Determine the [X, Y] coordinate at the center of the cell enclosing the given text.  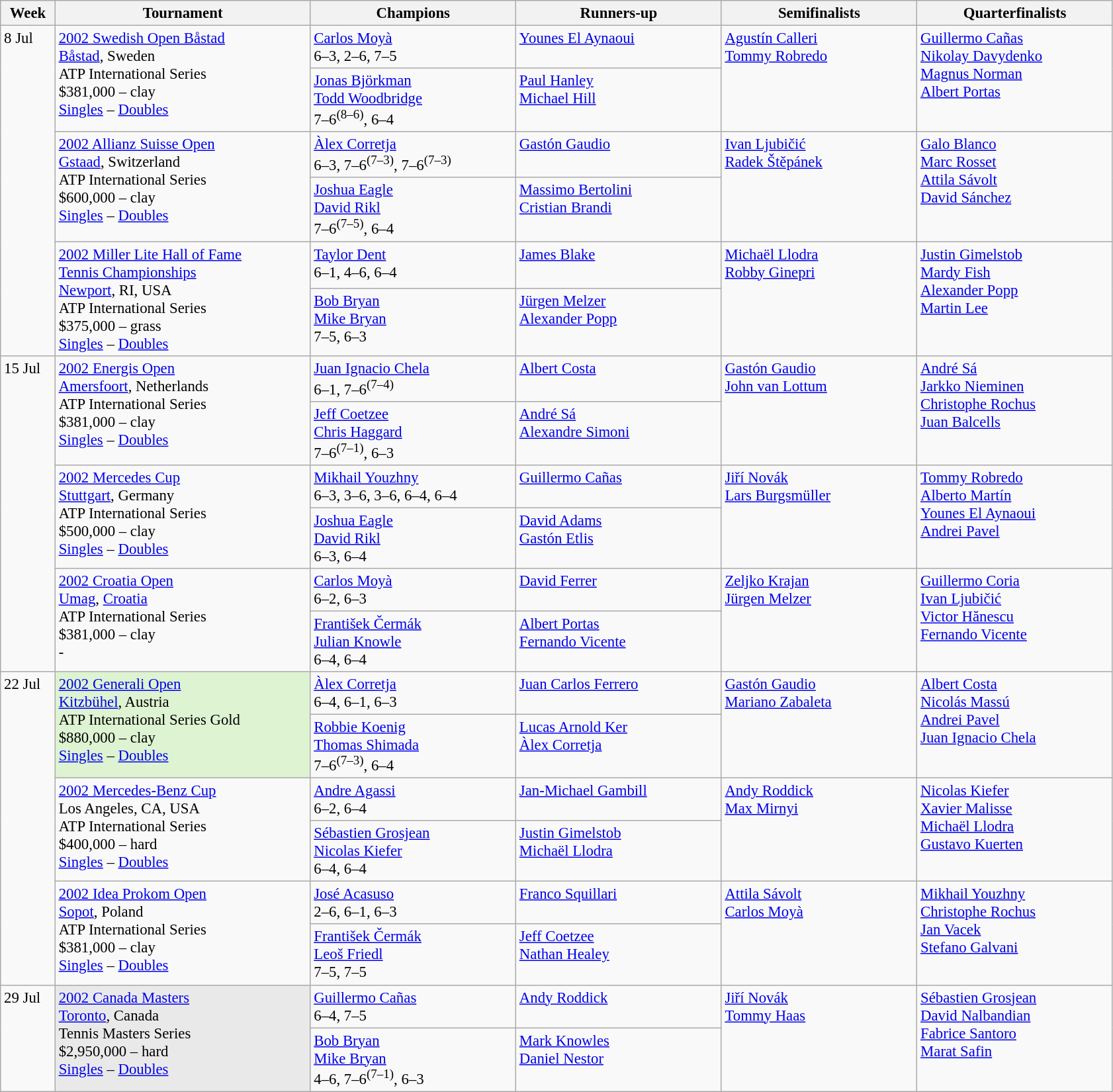
Juan Ignacio Chela 6–1, 7–6(7–4) [413, 379]
Jürgen Melzer Alexander Popp [619, 322]
2002 Generali Open Kitzbühel, AustriaATP International Series Gold$880,000 – clay Singles – Doubles [183, 725]
Zeljko Krajan Jürgen Melzer [819, 620]
Guillermo Coria Ivan Ljubičić Victor Hănescu Fernando Vicente [1015, 620]
Albert Costa Nicolás Massú Andrei Pavel Juan Ignacio Chela [1015, 725]
Massimo Bertolini Cristian Brandi [619, 209]
Justin Gimelstob Michaël Llodra [619, 851]
2002 Idea Prokom Open Sopot, PolandATP International Series$381,000 – clay Singles – Doubles [183, 933]
Michaël Llodra Robby Ginepri [819, 299]
8 Jul [28, 191]
Joshua Eagle David Rikl 7–6(7–5), 6–4 [413, 209]
Galo Blanco Marc Rosset Attila Sávolt David Sánchez [1015, 187]
Àlex Corretja 6–3, 7–6(7–3), 7–6(7–3) [413, 155]
José Acasuso 2–6, 6–1, 6–3 [413, 903]
David Ferrer [619, 590]
André Sá Alexandre Simoni [619, 433]
Andre Agassi 6–2, 6–4 [413, 799]
2002 Croatia Open Umag, CroatiaATP International Series$381,000 – clay - [183, 620]
Taylor Dent 6–1, 4–6, 6–4 [413, 265]
Jonas Björkman Todd Woodbridge 7–6(8–6), 6–4 [413, 100]
Mark Knowles Daniel Nestor [619, 1060]
Joshua Eagle David Rikl 6–3, 6–4 [413, 538]
22 Jul [28, 829]
Jiří Novák Lars Burgsmüller [819, 517]
André Sá Jarkko Nieminen Christophe Rochus Juan Balcells [1015, 410]
Semifinalists [819, 13]
Justin Gimelstob Mardy Fish Alexander Popp Martin Lee [1015, 299]
29 Jul [28, 1038]
Carlos Moyà 6–3, 2–6, 7–5 [413, 48]
Albert Costa [619, 379]
Tournament [183, 13]
Gastón Gaudio John van Lottum [819, 410]
2002 Canada Masters Toronto, CanadaTennis Masters Series$2,950,000 – hard Singles – Doubles [183, 1038]
Mikhail Youzhny Christophe Rochus Jan Vacek Stefano Galvani [1015, 933]
Week [28, 13]
2002 Mercedes Cup Stuttgart, GermanyATP International Series$500,000 – clay Singles – Doubles [183, 517]
2002 Swedish Open Båstad Båstad, SwedenATP International Series$381,000 – clay Singles – Doubles [183, 79]
Jiří Novák Tommy Haas [819, 1038]
2002 Miller Lite Hall of Fame Tennis Championships Newport, RI, USAATP International Series$375,000 – grass Singles – Doubles [183, 299]
Champions [413, 13]
Ivan Ljubičić Radek Štěpánek [819, 187]
František Čermák Julian Knowle 6–4, 6–4 [413, 641]
Guillermo Cañas [619, 487]
2002 Energis Open Amersfoort, NetherlandsATP International Series$381,000 – clay Singles – Doubles [183, 410]
Franco Squillari [619, 903]
Gastón Gaudio [619, 155]
Nicolas Kiefer Xavier Malisse Michaël Llodra Gustavo Kuerten [1015, 830]
Àlex Corretja 6–4, 6–1, 6–3 [413, 694]
Albert Portas Fernando Vicente [619, 641]
2002 Mercedes-Benz Cup Los Angeles, CA, USAATP International Series$400,000 – hard Singles – Doubles [183, 830]
Juan Carlos Ferrero [619, 694]
15 Jul [28, 514]
Quarterfinalists [1015, 13]
Guillermo Cañas Nikolay Davydenko Magnus Norman Albert Portas [1015, 79]
Paul Hanley Michael Hill [619, 100]
Carlos Moyà 6–2, 6–3 [413, 590]
Runners-up [619, 13]
Sébastien Grosjean David Nalbandian Fabrice Santoro Marat Safin [1015, 1038]
Tommy Robredo Alberto Martín Younes El Aynaoui Andrei Pavel [1015, 517]
Bob Bryan Mike Bryan 7–5, 6–3 [413, 322]
Jan-Michael Gambill [619, 799]
Mikhail Youzhny 6–3, 3–6, 3–6, 6–4, 6–4 [413, 487]
Guillermo Cañas 6–4, 7–5 [413, 1006]
Attila Sávolt Carlos Moyà [819, 933]
Sébastien Grosjean Nicolas Kiefer 6–4, 6–4 [413, 851]
Younes El Aynaoui [619, 48]
Andy Roddick Max Mirnyi [819, 830]
Jeff Coetzee Chris Haggard 7–6(7–1), 6–3 [413, 433]
Andy Roddick [619, 1006]
David Adams Gastón Etlis [619, 538]
Bob Bryan Mike Bryan 4–6, 7–6(7–1), 6–3 [413, 1060]
František Čermák Leoš Friedl 7–5, 7–5 [413, 955]
2002 Allianz Suisse Open Gstaad, SwitzerlandATP International Series$600,000 – clay Singles – Doubles [183, 187]
James Blake [619, 265]
Robbie Koenig Thomas Shimada 7–6(7–3), 6–4 [413, 747]
Jeff Coetzee Nathan Healey [619, 955]
Agustín Calleri Tommy Robredo [819, 79]
Lucas Arnold Ker Àlex Corretja [619, 747]
Gastón Gaudio Mariano Zabaleta [819, 725]
